Scan for the cell matching the given text and deliver its (x, y) coordinate at center. 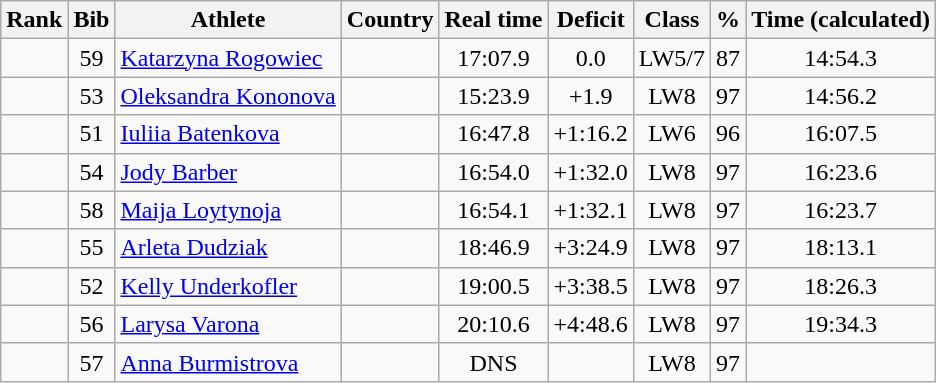
+4:48.6 (590, 324)
15:23.9 (494, 96)
LW5/7 (672, 58)
Arleta Dudziak (228, 248)
16:47.8 (494, 134)
Country (390, 20)
Rank (34, 20)
87 (728, 58)
16:23.7 (841, 210)
16:23.6 (841, 172)
18:46.9 (494, 248)
0.0 (590, 58)
14:54.3 (841, 58)
58 (92, 210)
52 (92, 286)
Maija Loytynoja (228, 210)
+1.9 (590, 96)
18:26.3 (841, 286)
Larysa Varona (228, 324)
53 (92, 96)
14:56.2 (841, 96)
16:07.5 (841, 134)
Kelly Underkofler (228, 286)
Class (672, 20)
Bib (92, 20)
Time (calculated) (841, 20)
LW6 (672, 134)
16:54.1 (494, 210)
+3:38.5 (590, 286)
Deficit (590, 20)
Oleksandra Kononova (228, 96)
59 (92, 58)
+1:16.2 (590, 134)
56 (92, 324)
Jody Barber (228, 172)
+1:32.0 (590, 172)
54 (92, 172)
20:10.6 (494, 324)
% (728, 20)
Iuliia Batenkova (228, 134)
Katarzyna Rogowiec (228, 58)
18:13.1 (841, 248)
19:34.3 (841, 324)
55 (92, 248)
Athlete (228, 20)
+1:32.1 (590, 210)
+3:24.9 (590, 248)
96 (728, 134)
DNS (494, 362)
19:00.5 (494, 286)
16:54.0 (494, 172)
57 (92, 362)
17:07.9 (494, 58)
Anna Burmistrova (228, 362)
Real time (494, 20)
51 (92, 134)
